From the cell containing the given text, extract its center point as [x, y] coordinate. 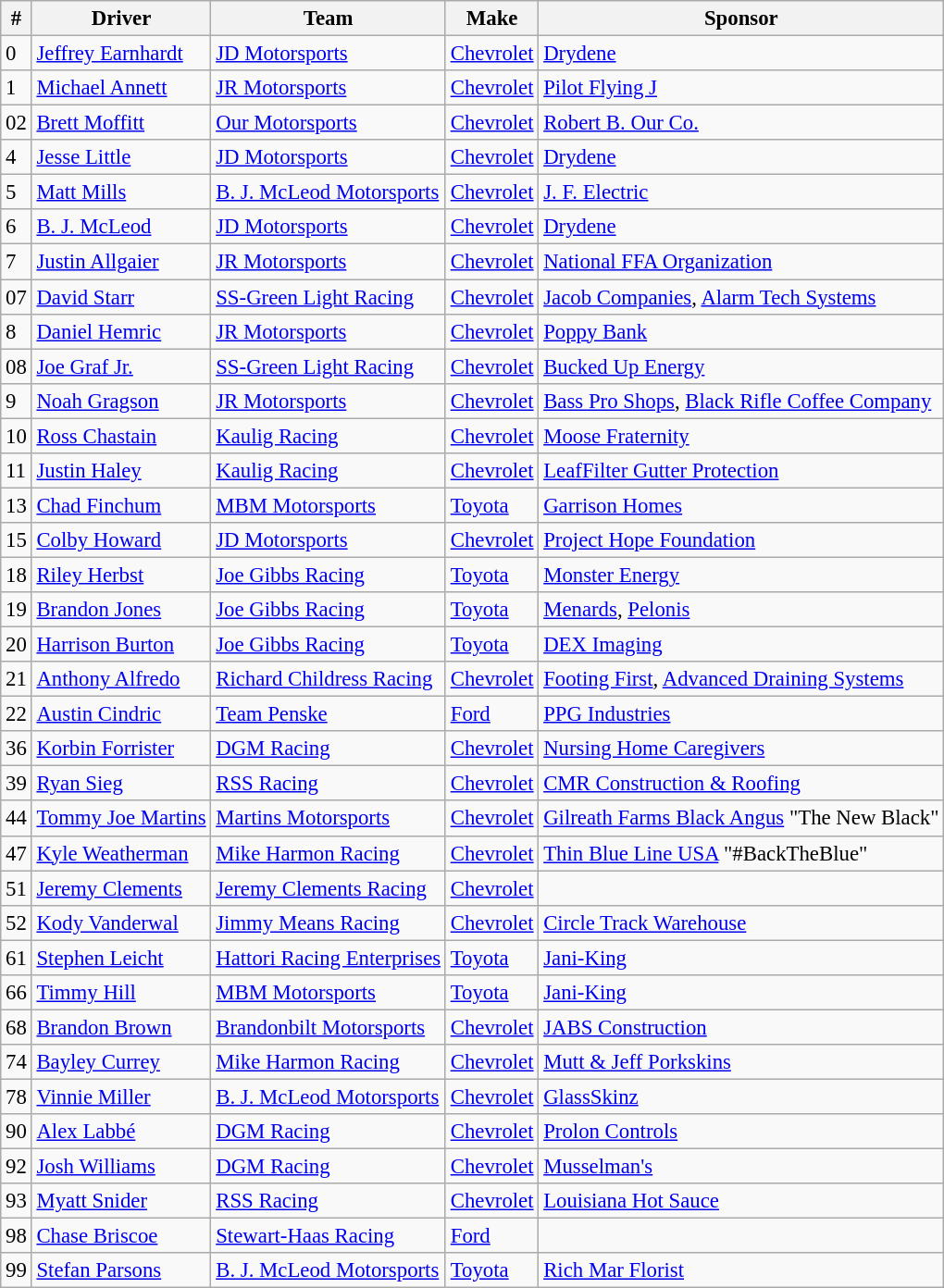
Rich Mar Florist [741, 1270]
61 [17, 958]
07 [17, 297]
Brandon Brown [121, 1027]
Brett Moffitt [121, 123]
5 [17, 192]
Justin Allgaier [121, 262]
Mutt & Jeff Porkskins [741, 1062]
20 [17, 645]
52 [17, 923]
Monster Energy [741, 575]
4 [17, 157]
LeafFilter Gutter Protection [741, 471]
Chase Briscoe [121, 1236]
Bass Pro Shops, Black Rifle Coffee Company [741, 401]
6 [17, 227]
DEX Imaging [741, 645]
9 [17, 401]
Joe Graf Jr. [121, 366]
Ross Chastain [121, 436]
22 [17, 714]
Colby Howard [121, 540]
11 [17, 471]
10 [17, 436]
David Starr [121, 297]
Ryan Sieg [121, 784]
19 [17, 610]
36 [17, 749]
02 [17, 123]
Tommy Joe Martins [121, 819]
Vinnie Miller [121, 1096]
Project Hope Foundation [741, 540]
Richard Childress Racing [329, 679]
Matt Mills [121, 192]
Team [329, 19]
99 [17, 1270]
Gilreath Farms Black Angus "The New Black" [741, 819]
Josh Williams [121, 1167]
51 [17, 888]
Robert B. Our Co. [741, 123]
Justin Haley [121, 471]
Thin Blue Line USA "#BackTheBlue" [741, 853]
21 [17, 679]
68 [17, 1027]
Austin Cindric [121, 714]
GlassSkinz [741, 1096]
Noah Gragson [121, 401]
Musselman's [741, 1167]
Daniel Hemric [121, 331]
B. J. McLeod [121, 227]
Timmy Hill [121, 993]
Anthony Alfredo [121, 679]
Riley Herbst [121, 575]
# [17, 19]
Moose Fraternity [741, 436]
Team Penske [329, 714]
98 [17, 1236]
13 [17, 505]
39 [17, 784]
Jimmy Means Racing [329, 923]
66 [17, 993]
Make [491, 19]
Bucked Up Energy [741, 366]
1 [17, 88]
Driver [121, 19]
Poppy Bank [741, 331]
Kyle Weatherman [121, 853]
Circle Track Warehouse [741, 923]
Myatt Snider [121, 1201]
Footing First, Advanced Draining Systems [741, 679]
Harrison Burton [121, 645]
Martins Motorsports [329, 819]
Jacob Companies, Alarm Tech Systems [741, 297]
Bayley Currey [121, 1062]
Kody Vanderwal [121, 923]
Chad Finchum [121, 505]
0 [17, 54]
Sponsor [741, 19]
15 [17, 540]
74 [17, 1062]
Prolon Controls [741, 1132]
08 [17, 366]
Hattori Racing Enterprises [329, 958]
Alex Labbé [121, 1132]
National FFA Organization [741, 262]
Nursing Home Caregivers [741, 749]
JABS Construction [741, 1027]
47 [17, 853]
Our Motorsports [329, 123]
Garrison Homes [741, 505]
Brandonbilt Motorsports [329, 1027]
8 [17, 331]
PPG Industries [741, 714]
44 [17, 819]
CMR Construction & Roofing [741, 784]
Pilot Flying J [741, 88]
Stewart-Haas Racing [329, 1236]
92 [17, 1167]
93 [17, 1201]
Stefan Parsons [121, 1270]
Stephen Leicht [121, 958]
Jeffrey Earnhardt [121, 54]
J. F. Electric [741, 192]
7 [17, 262]
Korbin Forrister [121, 749]
78 [17, 1096]
Louisiana Hot Sauce [741, 1201]
Jeremy Clements [121, 888]
Michael Annett [121, 88]
Jeremy Clements Racing [329, 888]
Menards, Pelonis [741, 610]
Jesse Little [121, 157]
18 [17, 575]
90 [17, 1132]
Brandon Jones [121, 610]
